Detect which cell encompasses the target text, then output its (X, Y) center coordinate. 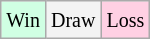
Loss (126, 20)
Draw (72, 20)
Win (24, 20)
